Provide the [X, Y] coordinate of the cell's center where the given text is located.  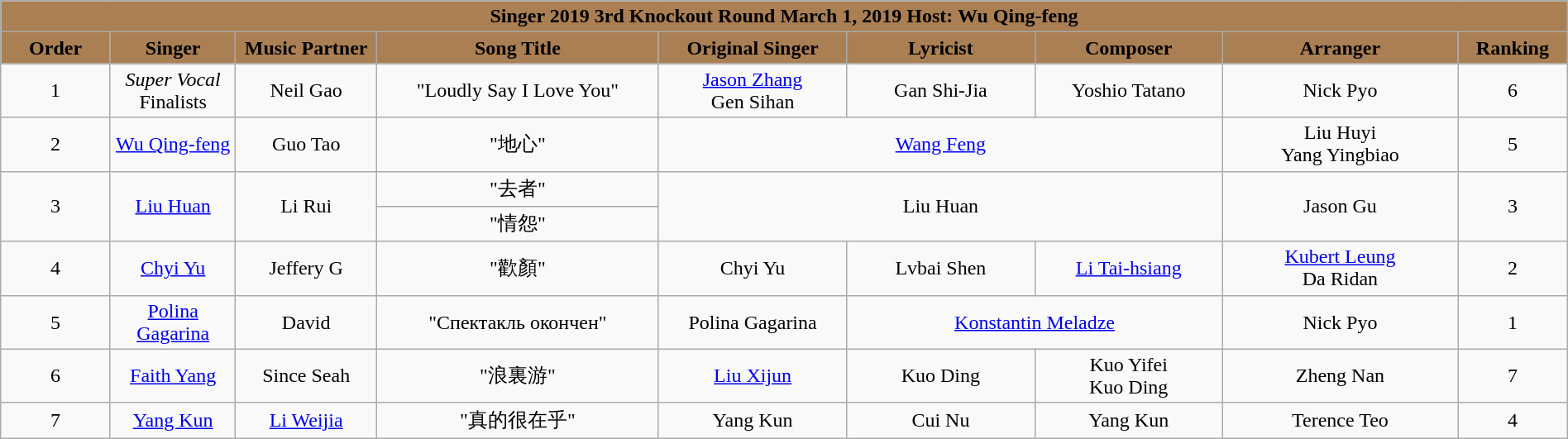
Lvbai Shen [941, 268]
Super Vocal Finalists [173, 91]
Neil Gao [306, 91]
Jeffery G [306, 268]
Ranking [1513, 48]
Yoshio Tatano [1128, 91]
"去者" [518, 188]
Kubert LeungDa Ridan [1340, 268]
Music Partner [306, 48]
Song Title [518, 48]
Wu Qing-feng [173, 144]
"真的很在乎" [518, 420]
"Спектакль окончен" [518, 322]
Guo Tao [306, 144]
Wang Feng [940, 144]
Lyricist [941, 48]
"Loudly Say I Love You" [518, 91]
Jason Gu [1340, 207]
"地心" [518, 144]
Original Singer [753, 48]
Since Seah [306, 375]
Kuo YifeiKuo Ding [1128, 375]
Zheng Nan [1340, 375]
"浪裏游" [518, 375]
Li Tai-hsiang [1128, 268]
Terence Teo [1340, 420]
Singer [173, 48]
Arranger [1340, 48]
Konstantin Meladze [1035, 322]
Kuo Ding [941, 375]
"情怨" [518, 225]
Order [56, 48]
Faith Yang [173, 375]
Cui Nu [941, 420]
Li Weijia [306, 420]
Jason ZhangGen Sihan [753, 91]
Liu Xijun [753, 375]
"歡顏" [518, 268]
Li Rui [306, 207]
David [306, 322]
Liu HuyiYang Yingbiao [1340, 144]
Gan Shi-Jia [941, 91]
Singer 2019 3rd Knockout Round March 1, 2019 Host: Wu Qing-feng [784, 17]
Composer [1128, 48]
